Return (X, Y) of the center of cell containing provided text 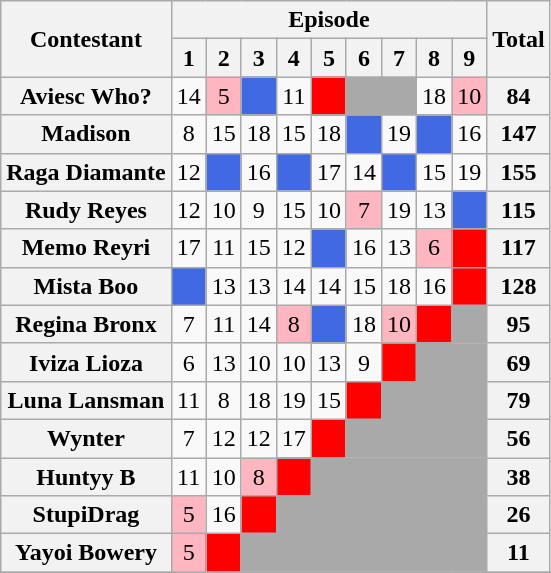
3 (258, 58)
69 (519, 362)
56 (519, 438)
Memo Reyri (86, 248)
Mista Boo (86, 286)
115 (519, 210)
4 (294, 58)
117 (519, 248)
Madison (86, 134)
38 (519, 477)
Luna Lansman (86, 400)
155 (519, 172)
Total (519, 39)
Huntyy B (86, 477)
128 (519, 286)
Wynter (86, 438)
Iviza Lioza (86, 362)
Aviesc Who? (86, 96)
Contestant (86, 39)
Raga Diamante (86, 172)
Episode (329, 20)
147 (519, 134)
Regina Bronx (86, 324)
79 (519, 400)
StupiDrag (86, 515)
26 (519, 515)
2 (224, 58)
Rudy Reyes (86, 210)
Yayoi Bowery (86, 553)
95 (519, 324)
84 (519, 96)
1 (188, 58)
